Locate the cell with the specified text and output its (X, Y) center coordinate. 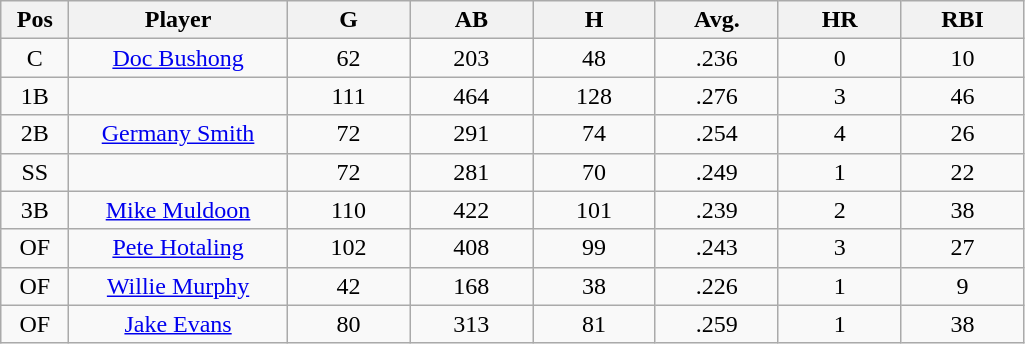
.243 (716, 248)
0 (840, 58)
48 (594, 58)
.239 (716, 210)
Pete Hotaling (178, 248)
102 (348, 248)
46 (962, 96)
HR (840, 20)
101 (594, 210)
Player (178, 20)
128 (594, 96)
H (594, 20)
10 (962, 58)
9 (962, 286)
74 (594, 134)
G (348, 20)
281 (472, 172)
4 (840, 134)
SS (35, 172)
26 (962, 134)
203 (472, 58)
.259 (716, 324)
Pos (35, 20)
111 (348, 96)
RBI (962, 20)
2B (35, 134)
62 (348, 58)
70 (594, 172)
99 (594, 248)
42 (348, 286)
.249 (716, 172)
80 (348, 324)
81 (594, 324)
Germany Smith (178, 134)
Willie Murphy (178, 286)
AB (472, 20)
422 (472, 210)
313 (472, 324)
Jake Evans (178, 324)
Mike Muldoon (178, 210)
Doc Bushong (178, 58)
.226 (716, 286)
C (35, 58)
.254 (716, 134)
168 (472, 286)
27 (962, 248)
3B (35, 210)
408 (472, 248)
22 (962, 172)
464 (472, 96)
.276 (716, 96)
.236 (716, 58)
2 (840, 210)
Avg. (716, 20)
1B (35, 96)
291 (472, 134)
110 (348, 210)
